Return the [X, Y] coordinate for the center point of the cell that contains the specified text.  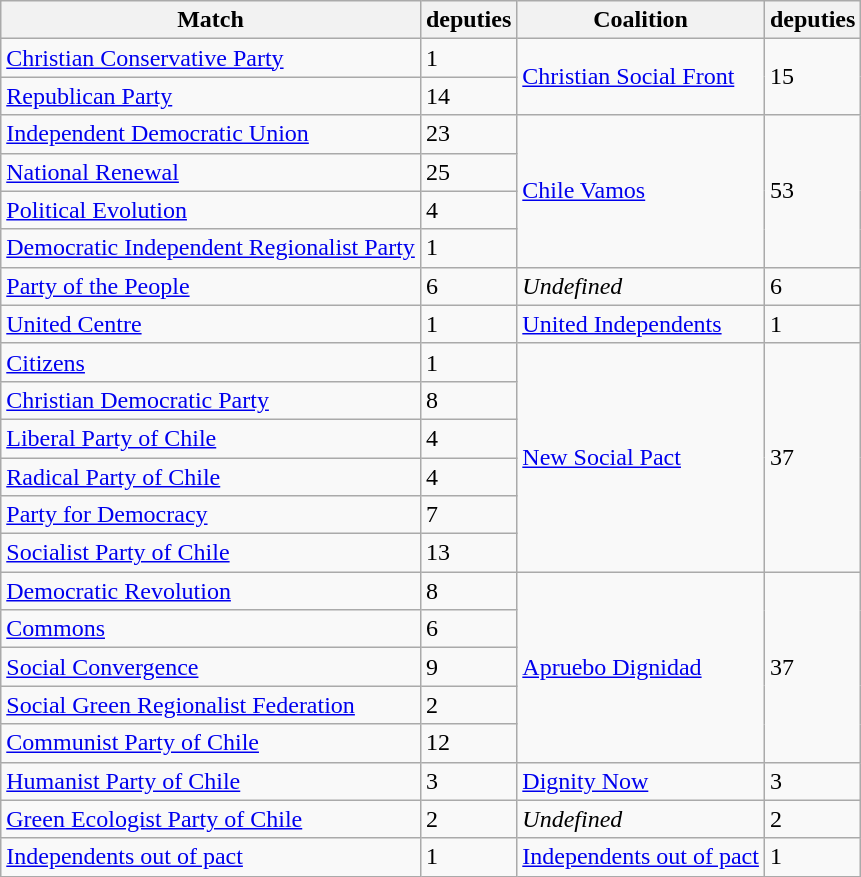
23 [468, 134]
Apruebo Dignidad [641, 667]
Democratic Revolution [211, 591]
Social Green Regionalist Federation [211, 705]
53 [812, 191]
14 [468, 96]
National Renewal [211, 172]
Dignity Now [641, 781]
Humanist Party of Chile [211, 781]
Social Convergence [211, 667]
15 [812, 77]
Political Evolution [211, 210]
Liberal Party of Chile [211, 438]
Christian Conservative Party [211, 58]
Christian Social Front [641, 77]
Christian Democratic Party [211, 400]
Independent Democratic Union [211, 134]
Communist Party of Chile [211, 743]
Socialist Party of Chile [211, 553]
25 [468, 172]
Match [211, 20]
New Social Pact [641, 457]
Democratic Independent Regionalist Party [211, 248]
Party of the People [211, 286]
United Independents [641, 324]
9 [468, 667]
Chile Vamos [641, 191]
United Centre [211, 324]
7 [468, 515]
Citizens [211, 362]
12 [468, 743]
Coalition [641, 20]
Green Ecologist Party of Chile [211, 819]
Party for Democracy [211, 515]
Commons [211, 629]
Radical Party of Chile [211, 477]
13 [468, 553]
Republican Party [211, 96]
